Identify which cell holds the provided text, then report its [x, y] central coordinate. 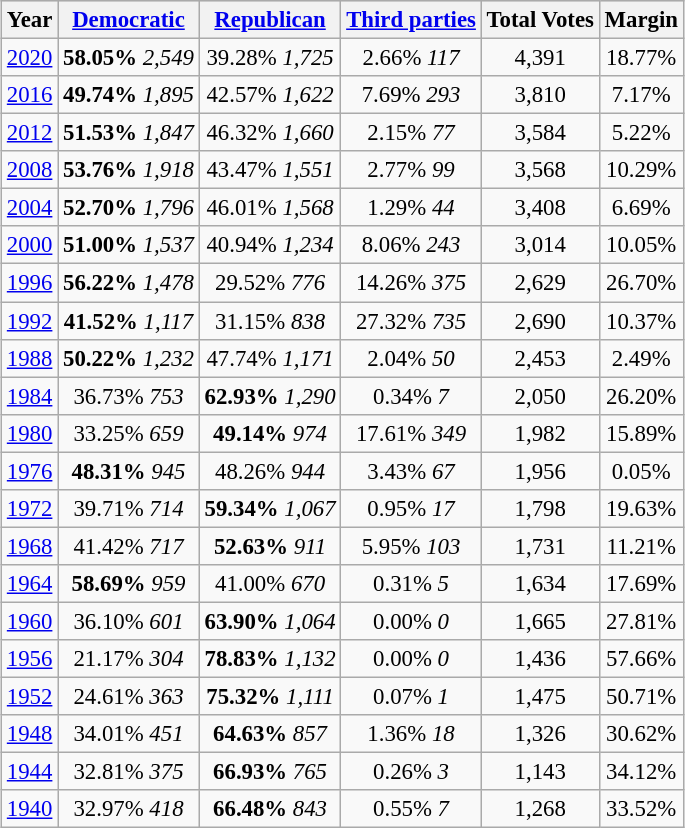
49.14% 974 [270, 433]
17.61% 349 [411, 433]
1976 [30, 471]
2.49% [641, 358]
1944 [30, 772]
43.47% 1,551 [270, 170]
1,475 [540, 697]
1996 [30, 283]
2008 [30, 170]
21.17% 304 [129, 659]
2020 [30, 58]
26.20% [641, 396]
10.29% [641, 170]
2,050 [540, 396]
2012 [30, 133]
10.05% [641, 245]
32.97% 418 [129, 809]
1,143 [540, 772]
78.83% 1,132 [270, 659]
40.94% 1,234 [270, 245]
3,810 [540, 95]
15.89% [641, 433]
1960 [30, 621]
7.69% 293 [411, 95]
2000 [30, 245]
1.29% 44 [411, 208]
1988 [30, 358]
0.05% [641, 471]
1,268 [540, 809]
17.69% [641, 584]
53.76% 1,918 [129, 170]
1,326 [540, 734]
2,629 [540, 283]
24.61% 363 [129, 697]
0.31% 5 [411, 584]
36.10% 601 [129, 621]
1972 [30, 509]
1948 [30, 734]
2004 [30, 208]
51.00% 1,537 [129, 245]
57.66% [641, 659]
0.07% 1 [411, 697]
2016 [30, 95]
66.93% 765 [270, 772]
62.93% 1,290 [270, 396]
1.36% 18 [411, 734]
1,731 [540, 546]
14.26% 375 [411, 283]
7.17% [641, 95]
3,568 [540, 170]
1,436 [540, 659]
51.53% 1,847 [129, 133]
6.69% [641, 208]
1,956 [540, 471]
27.32% 735 [411, 321]
50.22% 1,232 [129, 358]
3,584 [540, 133]
10.37% [641, 321]
66.48% 843 [270, 809]
0.26% 3 [411, 772]
50.71% [641, 697]
33.25% 659 [129, 433]
2,453 [540, 358]
34.12% [641, 772]
39.28% 1,725 [270, 58]
5.95% 103 [411, 546]
1,982 [540, 433]
18.77% [641, 58]
36.73% 753 [129, 396]
2.77% 99 [411, 170]
1968 [30, 546]
39.71% 714 [129, 509]
49.74% 1,895 [129, 95]
2.15% 77 [411, 133]
2,690 [540, 321]
41.52% 1,117 [129, 321]
0.95% 17 [411, 509]
1952 [30, 697]
33.52% [641, 809]
1980 [30, 433]
46.01% 1,568 [270, 208]
48.26% 944 [270, 471]
41.00% 670 [270, 584]
2.04% 50 [411, 358]
2.66% 117 [411, 58]
Total Votes [540, 20]
0.55% 7 [411, 809]
1940 [30, 809]
75.32% 1,111 [270, 697]
1,634 [540, 584]
52.63% 911 [270, 546]
3,014 [540, 245]
56.22% 1,478 [129, 283]
8.06% 243 [411, 245]
4,391 [540, 58]
29.52% 776 [270, 283]
64.63% 857 [270, 734]
1956 [30, 659]
1984 [30, 396]
0.34% 7 [411, 396]
42.57% 1,622 [270, 95]
1,665 [540, 621]
27.81% [641, 621]
58.05% 2,549 [129, 58]
19.63% [641, 509]
30.62% [641, 734]
52.70% 1,796 [129, 208]
1,798 [540, 509]
3,408 [540, 208]
1992 [30, 321]
5.22% [641, 133]
Third parties [411, 20]
59.34% 1,067 [270, 509]
58.69% 959 [129, 584]
Democratic [129, 20]
1964 [30, 584]
48.31% 945 [129, 471]
41.42% 717 [129, 546]
26.70% [641, 283]
63.90% 1,064 [270, 621]
Year [30, 20]
11.21% [641, 546]
34.01% 451 [129, 734]
Republican [270, 20]
31.15% 838 [270, 321]
32.81% 375 [129, 772]
Margin [641, 20]
47.74% 1,171 [270, 358]
3.43% 67 [411, 471]
46.32% 1,660 [270, 133]
